Scan for the cell matching the given text and deliver its (x, y) coordinate at center. 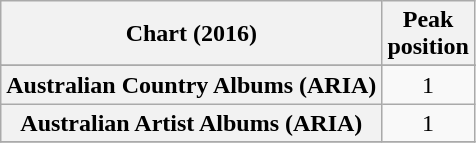
Peak position (428, 34)
Australian Country Albums (ARIA) (192, 85)
Australian Artist Albums (ARIA) (192, 123)
Chart (2016) (192, 34)
